Detect which cell encompasses the target text, then output its (x, y) center coordinate. 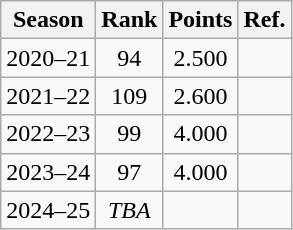
TBA (130, 210)
97 (130, 172)
2.600 (200, 96)
109 (130, 96)
Points (200, 20)
2022–23 (48, 134)
2020–21 (48, 58)
2.500 (200, 58)
99 (130, 134)
Season (48, 20)
94 (130, 58)
Rank (130, 20)
Ref. (264, 20)
2023–24 (48, 172)
2024–25 (48, 210)
2021–22 (48, 96)
